Scan for the cell matching the given text and deliver its [x, y] coordinate at center. 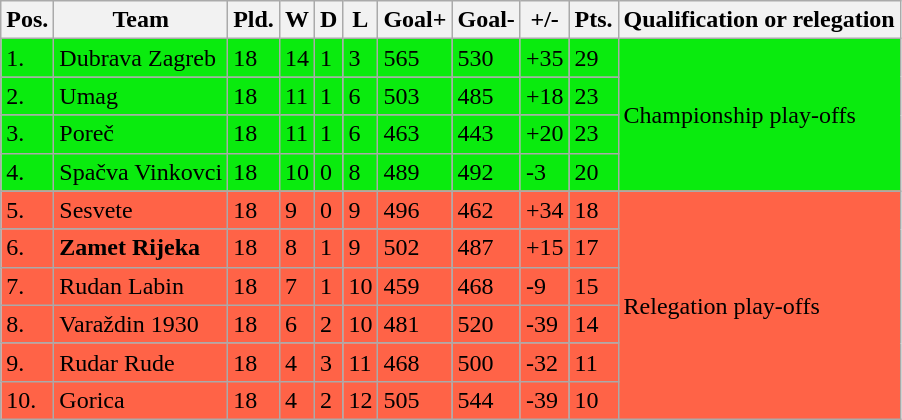
Varaždin 1930 [141, 324]
1. [28, 58]
-9 [544, 286]
Qualification or relegation [759, 20]
+/- [544, 20]
12 [360, 400]
Zamet Rijeka [141, 248]
462 [486, 210]
502 [415, 248]
496 [415, 210]
500 [486, 362]
Goal+ [415, 20]
-32 [544, 362]
Sesvete [141, 210]
544 [486, 400]
Championship play-offs [759, 115]
29 [594, 58]
20 [594, 172]
17 [594, 248]
487 [486, 248]
Spačva Vinkovci [141, 172]
Team [141, 20]
443 [486, 134]
489 [415, 172]
503 [415, 96]
481 [415, 324]
485 [486, 96]
-3 [544, 172]
10. [28, 400]
7 [296, 286]
Umag [141, 96]
5. [28, 210]
459 [415, 286]
6. [28, 248]
Rudan Labin [141, 286]
3. [28, 134]
7. [28, 286]
463 [415, 134]
+35 [544, 58]
Pos. [28, 20]
9. [28, 362]
8. [28, 324]
520 [486, 324]
+18 [544, 96]
+20 [544, 134]
+34 [544, 210]
Relegation play-offs [759, 305]
Poreč [141, 134]
Rudar Rude [141, 362]
2. [28, 96]
Dubrava Zagreb [141, 58]
D [328, 20]
Gorica [141, 400]
W [296, 20]
505 [415, 400]
530 [486, 58]
Pld. [254, 20]
Pts. [594, 20]
565 [415, 58]
L [360, 20]
+15 [544, 248]
Goal- [486, 20]
15 [594, 286]
492 [486, 172]
4. [28, 172]
